Determine the [X, Y] coordinate at the center of the cell enclosing the given text.  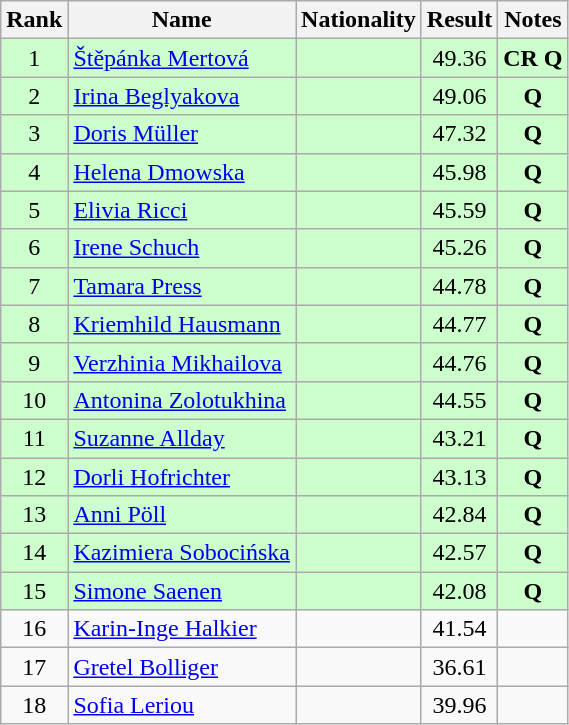
4 [34, 172]
6 [34, 248]
Verzhinia Mikhailova [182, 362]
Irina Beglyakova [182, 96]
Elivia Ricci [182, 210]
10 [34, 400]
12 [34, 477]
41.54 [459, 629]
49.36 [459, 58]
Anni Pöll [182, 515]
45.98 [459, 172]
47.32 [459, 134]
18 [34, 705]
2 [34, 96]
15 [34, 591]
Sofia Leriou [182, 705]
14 [34, 553]
Result [459, 20]
Name [182, 20]
17 [34, 667]
13 [34, 515]
7 [34, 286]
44.55 [459, 400]
5 [34, 210]
39.96 [459, 705]
Suzanne Allday [182, 438]
44.78 [459, 286]
Štěpánka Mertová [182, 58]
43.13 [459, 477]
11 [34, 438]
Tamara Press [182, 286]
CR Q [533, 58]
44.76 [459, 362]
Dorli Hofrichter [182, 477]
Irene Schuch [182, 248]
Karin-Inge Halkier [182, 629]
Kriemhild Hausmann [182, 324]
Kazimiera Sobocińska [182, 553]
Helena Dmowska [182, 172]
Notes [533, 20]
8 [34, 324]
Antonina Zolotukhina [182, 400]
1 [34, 58]
45.26 [459, 248]
Rank [34, 20]
3 [34, 134]
49.06 [459, 96]
16 [34, 629]
42.57 [459, 553]
Nationality [359, 20]
36.61 [459, 667]
Doris Müller [182, 134]
9 [34, 362]
45.59 [459, 210]
44.77 [459, 324]
Simone Saenen [182, 591]
42.08 [459, 591]
42.84 [459, 515]
43.21 [459, 438]
Gretel Bolliger [182, 667]
